Provide the [x, y] coordinate of the cell's center where the given text is located.  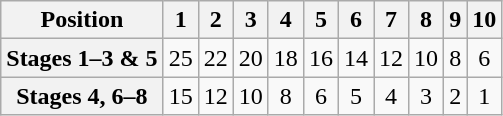
20 [250, 58]
14 [356, 58]
9 [456, 20]
15 [180, 96]
Stages 4, 6–8 [82, 96]
22 [216, 58]
16 [320, 58]
25 [180, 58]
18 [286, 58]
7 [392, 20]
Stages 1–3 & 5 [82, 58]
Position [82, 20]
